Return (x, y) of the center of cell containing provided text 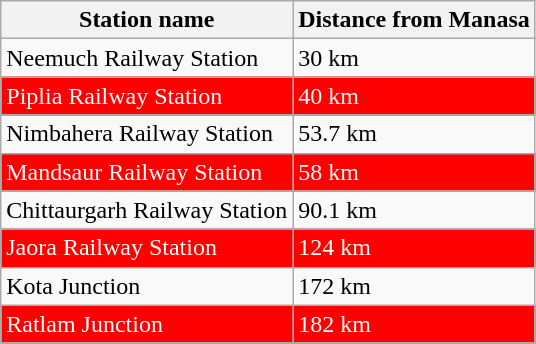
90.1 km (414, 210)
Piplia Railway Station (147, 96)
Jaora Railway Station (147, 248)
Chittaurgarh Railway Station (147, 210)
Station name (147, 20)
Ratlam Junction (147, 324)
53.7 km (414, 134)
182 km (414, 324)
58 km (414, 172)
Nimbahera Railway Station (147, 134)
Neemuch Railway Station (147, 58)
124 km (414, 248)
Mandsaur Railway Station (147, 172)
30 km (414, 58)
172 km (414, 286)
Distance from Manasa (414, 20)
Kota Junction (147, 286)
40 km (414, 96)
